Determine the [x, y] coordinate at the center of the cell enclosing the given text.  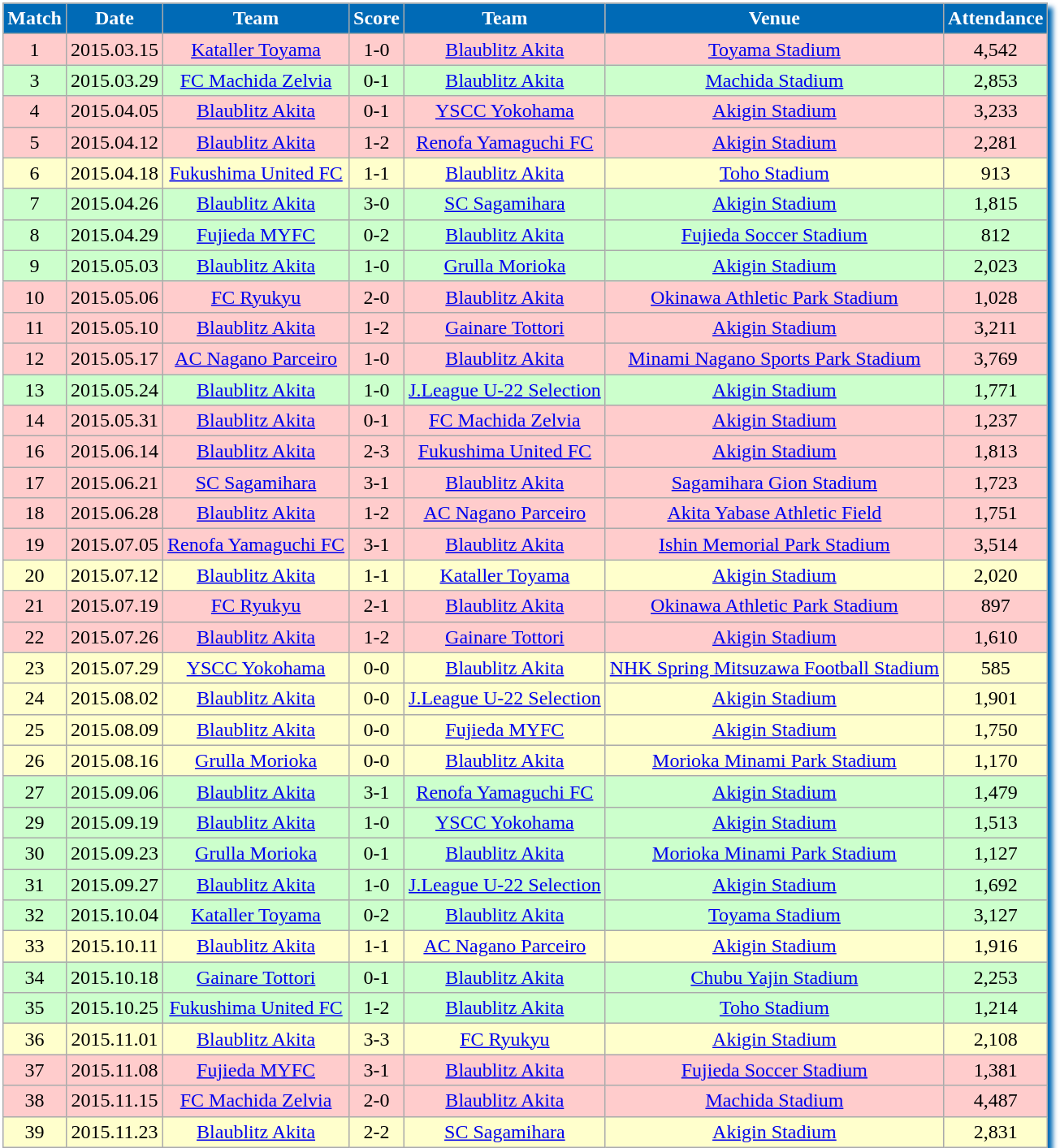
Sagamihara Gion Stadium [774, 483]
23 [35, 668]
Ishin Memorial Park Stadium [774, 544]
913 [996, 173]
3,233 [996, 111]
2015.08.09 [114, 730]
2015.05.03 [114, 266]
1,170 [996, 760]
2,023 [996, 266]
6 [35, 173]
Minami Nagano Sports Park Stadium [774, 358]
2015.05.10 [114, 327]
4,542 [996, 50]
1,751 [996, 513]
7 [35, 204]
2015.03.29 [114, 80]
1,723 [996, 483]
1,771 [996, 389]
2015.09.27 [114, 885]
35 [35, 1008]
8 [35, 235]
2015.07.26 [114, 637]
Chubu Yajin Stadium [774, 977]
2015.11.15 [114, 1101]
1,513 [996, 822]
3,769 [996, 358]
1,813 [996, 452]
2015.04.18 [114, 173]
21 [35, 606]
Venue [774, 19]
5 [35, 142]
2,281 [996, 142]
10 [35, 297]
1,815 [996, 204]
897 [996, 606]
3,211 [996, 327]
2,108 [996, 1039]
31 [35, 885]
2015.06.28 [114, 513]
Date [114, 19]
2,253 [996, 977]
2015.04.12 [114, 142]
2,831 [996, 1132]
2015.03.15 [114, 50]
20 [35, 575]
26 [35, 760]
12 [35, 358]
2015.07.29 [114, 668]
2015.08.16 [114, 760]
3-3 [377, 1039]
2015.06.14 [114, 452]
2-1 [377, 606]
13 [35, 389]
2015.10.18 [114, 977]
33 [35, 947]
2015.10.25 [114, 1008]
1,750 [996, 730]
1,381 [996, 1070]
4,487 [996, 1101]
2015.07.19 [114, 606]
585 [996, 668]
1,028 [996, 297]
18 [35, 513]
3,127 [996, 916]
2015.11.08 [114, 1070]
24 [35, 699]
1,692 [996, 885]
22 [35, 637]
11 [35, 327]
1,479 [996, 791]
3-0 [377, 204]
2015.04.29 [114, 235]
30 [35, 853]
4 [35, 111]
Attendance [996, 19]
25 [35, 730]
19 [35, 544]
38 [35, 1101]
2015.06.21 [114, 483]
36 [35, 1039]
2015.05.17 [114, 358]
NHK Spring Mitsuzawa Football Stadium [774, 668]
Match [35, 19]
2015.10.11 [114, 947]
27 [35, 791]
2015.11.01 [114, 1039]
2015.04.26 [114, 204]
1,610 [996, 637]
1,214 [996, 1008]
9 [35, 266]
2015.11.23 [114, 1132]
2015.09.06 [114, 791]
1,237 [996, 421]
2015.07.05 [114, 544]
2,853 [996, 80]
2-2 [377, 1132]
32 [35, 916]
2015.05.06 [114, 297]
29 [35, 822]
2015.05.24 [114, 389]
3 [35, 80]
1 [35, 50]
1,916 [996, 947]
2-3 [377, 452]
2,020 [996, 575]
2015.09.19 [114, 822]
1,127 [996, 853]
37 [35, 1070]
2015.08.02 [114, 699]
2015.05.31 [114, 421]
1,901 [996, 699]
2015.04.05 [114, 111]
Score [377, 19]
16 [35, 452]
Akita Yabase Athletic Field [774, 513]
34 [35, 977]
812 [996, 235]
39 [35, 1132]
14 [35, 421]
17 [35, 483]
3,514 [996, 544]
2015.07.12 [114, 575]
2015.09.23 [114, 853]
2015.10.04 [114, 916]
